Find where the given text appears and provide that cell's center as [x, y] coordinate. 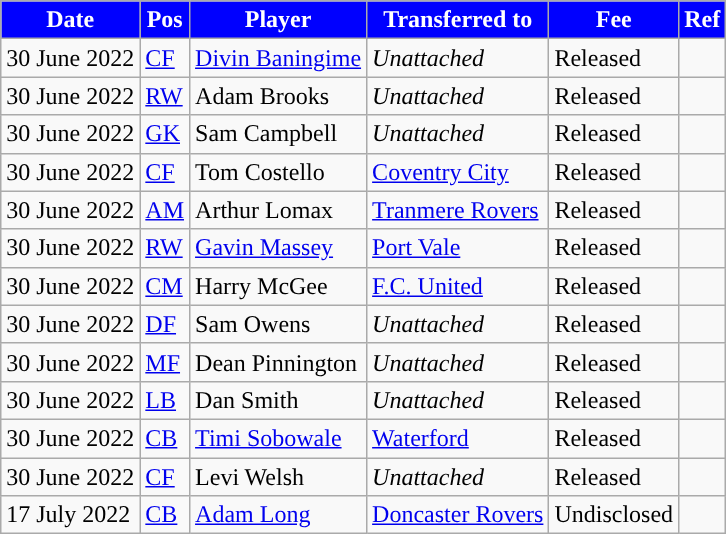
LB [165, 400]
Divin Baningime [278, 58]
Pos [165, 20]
CM [165, 286]
Fee [614, 20]
Port Vale [458, 248]
Levi Welsh [278, 477]
17 July 2022 [70, 515]
Transferred to [458, 20]
Sam Owens [278, 324]
F.C. United [458, 286]
Ref [702, 20]
Harry McGee [278, 286]
AM [165, 210]
Timi Sobowale [278, 438]
Player [278, 20]
Undisclosed [614, 515]
Coventry City [458, 172]
DF [165, 324]
Waterford [458, 438]
GK [165, 134]
Adam Long [278, 515]
Adam Brooks [278, 96]
Dan Smith [278, 400]
Doncaster Rovers [458, 515]
Gavin Massey [278, 248]
Date [70, 20]
MF [165, 362]
Arthur Lomax [278, 210]
Tranmere Rovers [458, 210]
Tom Costello [278, 172]
Sam Campbell [278, 134]
Dean Pinnington [278, 362]
